Extract the [x, y] coordinate from the center of the cell holding the provided text.  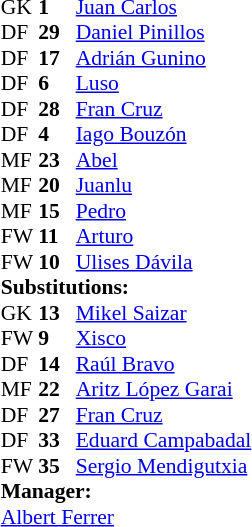
Mikel Saizar [164, 313]
9 [57, 339]
11 [57, 237]
35 [57, 466]
23 [57, 160]
33 [57, 441]
28 [57, 109]
Daniel Pinillos [164, 33]
Xisco [164, 339]
17 [57, 58]
29 [57, 33]
Luso [164, 83]
4 [57, 135]
Raúl Bravo [164, 364]
Sergio Mendigutxia [164, 466]
Substitutions: [126, 287]
Iago Bouzón [164, 135]
22 [57, 389]
Ulises Dávila [164, 262]
Aritz López Garai [164, 389]
6 [57, 83]
27 [57, 415]
Adrián Gunino [164, 58]
Eduard Campabadal [164, 441]
14 [57, 364]
Arturo [164, 237]
Abel [164, 160]
10 [57, 262]
GK [20, 313]
20 [57, 185]
Juanlu [164, 185]
15 [57, 211]
Manager: [126, 491]
13 [57, 313]
Pedro [164, 211]
